Identify which cell holds the provided text, then report its (x, y) central coordinate. 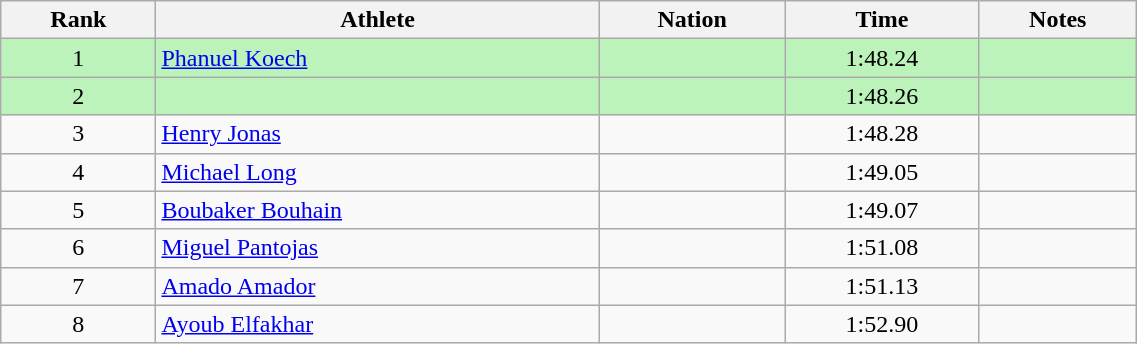
Henry Jonas (378, 134)
1:48.28 (882, 134)
Nation (692, 20)
1:49.07 (882, 210)
5 (78, 210)
Phanuel Koech (378, 58)
Rank (78, 20)
Boubaker Bouhain (378, 210)
1:49.05 (882, 172)
3 (78, 134)
4 (78, 172)
6 (78, 248)
1:48.26 (882, 96)
Michael Long (378, 172)
8 (78, 324)
Miguel Pantojas (378, 248)
Athlete (378, 20)
1 (78, 58)
1:52.90 (882, 324)
Amado Amador (378, 286)
Notes (1058, 20)
1:51.13 (882, 286)
Ayoub Elfakhar (378, 324)
1:48.24 (882, 58)
Time (882, 20)
7 (78, 286)
2 (78, 96)
1:51.08 (882, 248)
